Output the (X, Y) coordinate of the center of the cell containing the given text.  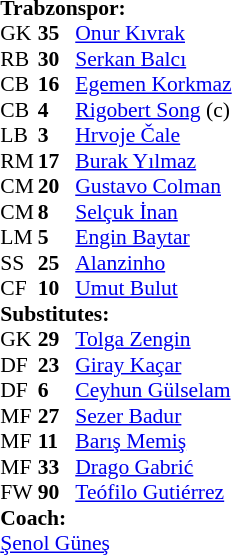
SS (19, 263)
29 (57, 339)
Tolga Zengin (153, 339)
Hrvoje Čale (153, 135)
Umut Bulut (153, 289)
Gustavo Colman (153, 187)
Egemen Korkmaz (153, 85)
6 (57, 391)
5 (57, 237)
33 (57, 467)
Barış Memiş (153, 441)
4 (57, 110)
Sezer Badur (153, 416)
16 (57, 85)
Selçuk İnan (153, 212)
Serkan Balcı (153, 59)
Burak Yılmaz (153, 161)
23 (57, 365)
LB (19, 135)
25 (57, 263)
35 (57, 33)
Rigobert Song (c) (153, 110)
27 (57, 416)
Alanzinho (153, 263)
RM (19, 161)
Teófilo Gutiérrez (153, 493)
Giray Kaçar (153, 365)
RB (19, 59)
17 (57, 161)
Ceyhun Gülselam (153, 391)
LM (19, 237)
Coach: (116, 518)
Drago Gabrić (153, 467)
FW (19, 493)
3 (57, 135)
8 (57, 212)
10 (57, 289)
Onur Kıvrak (153, 33)
20 (57, 187)
Engin Baytar (153, 237)
11 (57, 441)
30 (57, 59)
90 (57, 493)
CF (19, 289)
Substitutes: (116, 314)
